Search for the cell housing the specified text and yield its (X, Y) center coordinate. 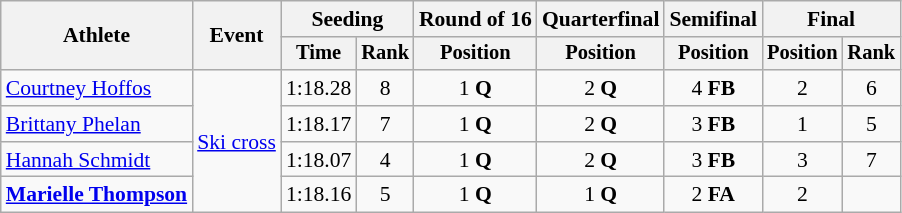
1:18.28 (318, 88)
Round of 16 (476, 19)
Athlete (96, 36)
Event (236, 36)
4 FB (713, 88)
Seeding (348, 19)
1:18.07 (318, 160)
1:18.17 (318, 124)
Courtney Hoffos (96, 88)
Brittany Phelan (96, 124)
6 (872, 88)
Hannah Schmidt (96, 160)
Quarterfinal (601, 19)
1 (802, 124)
3 (802, 160)
Time (318, 54)
2 FA (713, 195)
8 (385, 88)
4 (385, 160)
1:18.16 (318, 195)
Semifinal (713, 19)
Ski cross (236, 141)
Marielle Thompson (96, 195)
Final (831, 19)
